Output the (x, y) coordinate of the center of the cell containing the given text.  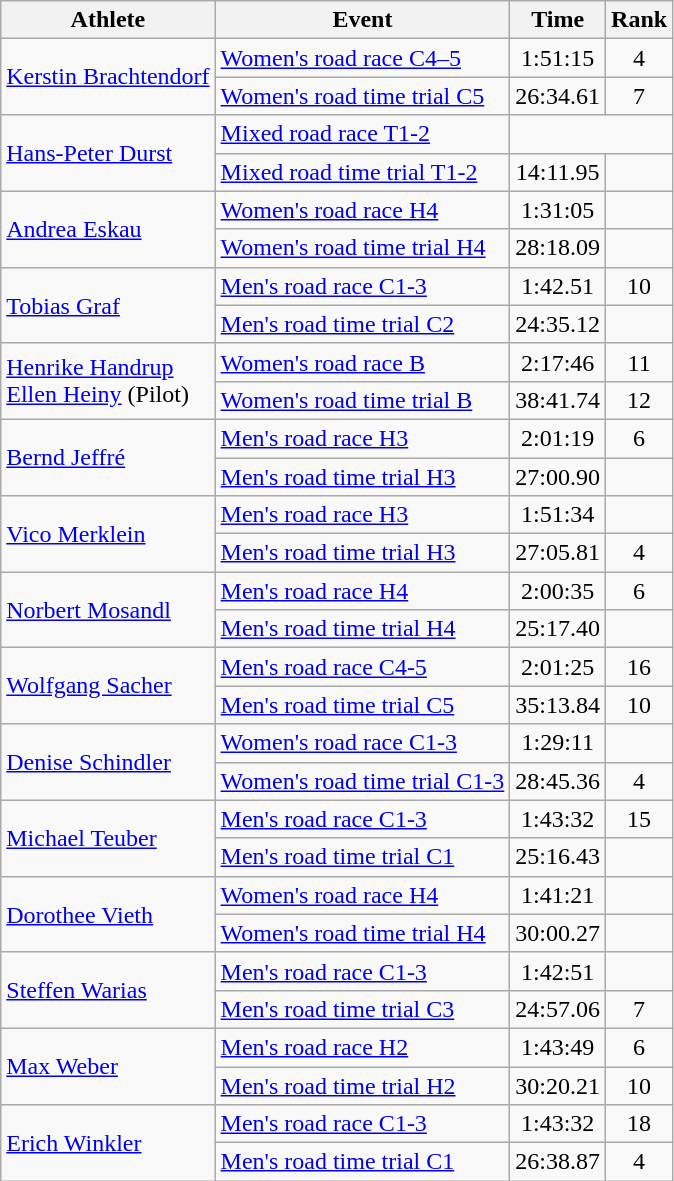
2:01:25 (558, 667)
Men's road race C4-5 (362, 667)
25:17.40 (558, 629)
2:00:35 (558, 591)
16 (640, 667)
Henrike HandrupEllen Heiny (Pilot) (108, 381)
1:29:11 (558, 743)
Steffen Warias (108, 990)
Andrea Eskau (108, 229)
1:43:49 (558, 1047)
25:16.43 (558, 857)
28:18.09 (558, 248)
30:00.27 (558, 933)
1:42:51 (558, 971)
Women's road race C1-3 (362, 743)
12 (640, 400)
Norbert Mosandl (108, 610)
Rank (640, 20)
30:20.21 (558, 1085)
Michael Teuber (108, 838)
11 (640, 362)
27:05.81 (558, 553)
2:01:19 (558, 438)
Men's road race H4 (362, 591)
35:13.84 (558, 705)
Men's road race H2 (362, 1047)
18 (640, 1124)
Kerstin Brachtendorf (108, 77)
Men's road time trial H2 (362, 1085)
15 (640, 819)
1:31:05 (558, 210)
Vico Merklein (108, 534)
1:42.51 (558, 286)
26:38.87 (558, 1162)
Men's road time trial C5 (362, 705)
Women's road race B (362, 362)
2:17:46 (558, 362)
Men's road time trial H4 (362, 629)
27:00.90 (558, 477)
1:51:34 (558, 515)
Men's road time trial C2 (362, 324)
24:57.06 (558, 1009)
1:41:21 (558, 895)
Mixed road time trial T1-2 (362, 172)
1:51:15 (558, 58)
Event (362, 20)
Max Weber (108, 1066)
26:34.61 (558, 96)
Time (558, 20)
Women's road time trial C1-3 (362, 781)
Tobias Graf (108, 305)
Women's road race C4–5 (362, 58)
Wolfgang Sacher (108, 686)
28:45.36 (558, 781)
Bernd Jeffré (108, 457)
Hans-Peter Durst (108, 153)
Athlete (108, 20)
24:35.12 (558, 324)
Women's road time trial B (362, 400)
Denise Schindler (108, 762)
Women's road time trial C5 (362, 96)
Men's road time trial C3 (362, 1009)
14:11.95 (558, 172)
Mixed road race T1-2 (362, 134)
38:41.74 (558, 400)
Dorothee Vieth (108, 914)
Erich Winkler (108, 1143)
